Pinpoint the cell where the given text exists, returning its [x, y] midpoint coordinate. 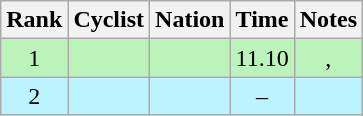
Cyclist [109, 20]
, [328, 58]
Notes [328, 20]
– [262, 96]
Time [262, 20]
2 [34, 96]
Nation [190, 20]
Rank [34, 20]
11.10 [262, 58]
1 [34, 58]
